Identify which cell holds the provided text, then report its [X, Y] central coordinate. 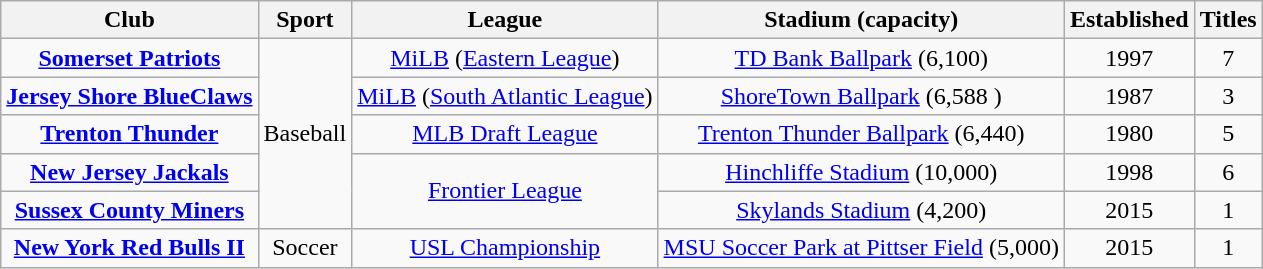
ShoreTown Ballpark (6,588 ) [861, 96]
TD Bank Ballpark (6,100) [861, 58]
Sport [305, 20]
1980 [1129, 134]
1998 [1129, 172]
Somerset Patriots [130, 58]
6 [1228, 172]
Established [1129, 20]
USL Championship [505, 248]
Jersey Shore BlueClaws [130, 96]
3 [1228, 96]
MSU Soccer Park at Pittser Field (5,000) [861, 248]
Frontier League [505, 191]
Baseball [305, 134]
7 [1228, 58]
League [505, 20]
Club [130, 20]
MiLB (South Atlantic League) [505, 96]
Trenton Thunder Ballpark (6,440) [861, 134]
Soccer [305, 248]
Titles [1228, 20]
Trenton Thunder [130, 134]
New York Red Bulls II [130, 248]
1987 [1129, 96]
Hinchliffe Stadium (10,000) [861, 172]
1997 [1129, 58]
5 [1228, 134]
Sussex County Miners [130, 210]
MLB Draft League [505, 134]
Skylands Stadium (4,200) [861, 210]
Stadium (capacity) [861, 20]
MiLB (Eastern League) [505, 58]
New Jersey Jackals [130, 172]
